From the cell containing the given text, extract its center point as [X, Y] coordinate. 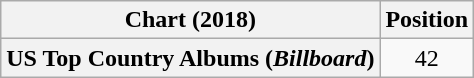
42 [427, 58]
Position [427, 20]
US Top Country Albums (Billboard) [190, 58]
Chart (2018) [190, 20]
